Pinpoint the cell where the given text exists, returning its (x, y) midpoint coordinate. 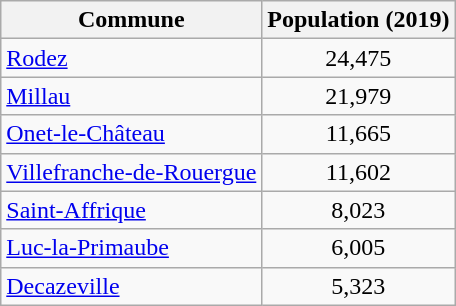
Saint-Affrique (132, 210)
24,475 (358, 58)
11,602 (358, 172)
5,323 (358, 286)
Rodez (132, 58)
8,023 (358, 210)
Villefranche-de-Rouergue (132, 172)
Population (2019) (358, 20)
11,665 (358, 134)
21,979 (358, 96)
6,005 (358, 248)
Luc-la-Primaube (132, 248)
Commune (132, 20)
Decazeville (132, 286)
Millau (132, 96)
Onet-le-Château (132, 134)
